Detect which cell encompasses the target text, then output its [x, y] center coordinate. 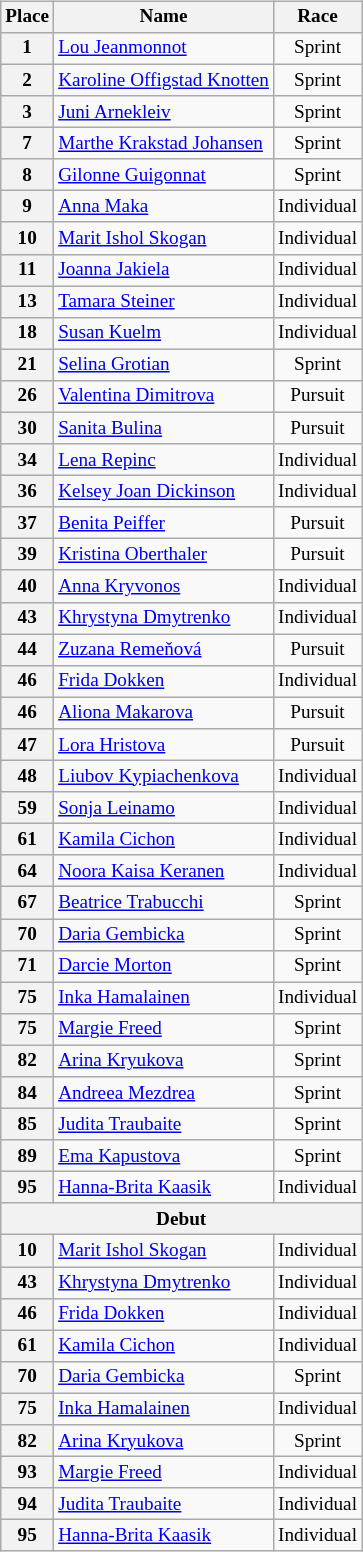
Tamara Steiner [164, 302]
1 [28, 49]
48 [28, 776]
Benita Peiffer [164, 523]
11 [28, 270]
94 [28, 1504]
Lora Hristova [164, 745]
Noora Kaisa Keranen [164, 871]
71 [28, 966]
Zuzana Remeňová [164, 650]
36 [28, 492]
9 [28, 207]
Name [164, 17]
Kelsey Joan Dickinson [164, 492]
44 [28, 650]
Liubov Kypiachenkova [164, 776]
Susan Kuelm [164, 333]
59 [28, 808]
89 [28, 1156]
93 [28, 1472]
26 [28, 397]
47 [28, 745]
Sanita Bulina [164, 428]
Selina Grotian [164, 365]
Valentina Dimitrova [164, 397]
Aliona Makarova [164, 713]
Marthe Krakstad Johansen [164, 144]
34 [28, 460]
67 [28, 903]
Lena Repinc [164, 460]
13 [28, 302]
Darcie Morton [164, 966]
Karoline Offigstad Knotten [164, 80]
Place [28, 17]
7 [28, 144]
Debut [182, 1219]
40 [28, 586]
30 [28, 428]
2 [28, 80]
Joanna Jakiela [164, 270]
Lou Jeanmonnot [164, 49]
37 [28, 523]
3 [28, 112]
Kristina Oberthaler [164, 555]
85 [28, 1124]
39 [28, 555]
Andreea Mezdrea [164, 1093]
Gilonne Guigonnat [164, 175]
Beatrice Trabucchi [164, 903]
Sonja Leinamo [164, 808]
Anna Kryvonos [164, 586]
Ema Kapustova [164, 1156]
Anna Maka [164, 207]
8 [28, 175]
64 [28, 871]
18 [28, 333]
Race [317, 17]
84 [28, 1093]
Juni Arnekleiv [164, 112]
21 [28, 365]
